Determine the [X, Y] coordinate at the center of the cell enclosing the given text.  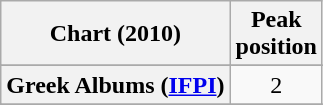
Chart (2010) [116, 34]
Greek Albums (IFPI) [116, 85]
Peakposition [276, 34]
2 [276, 85]
